Provide the (x, y) coordinate of the cell's center where the given text is located.  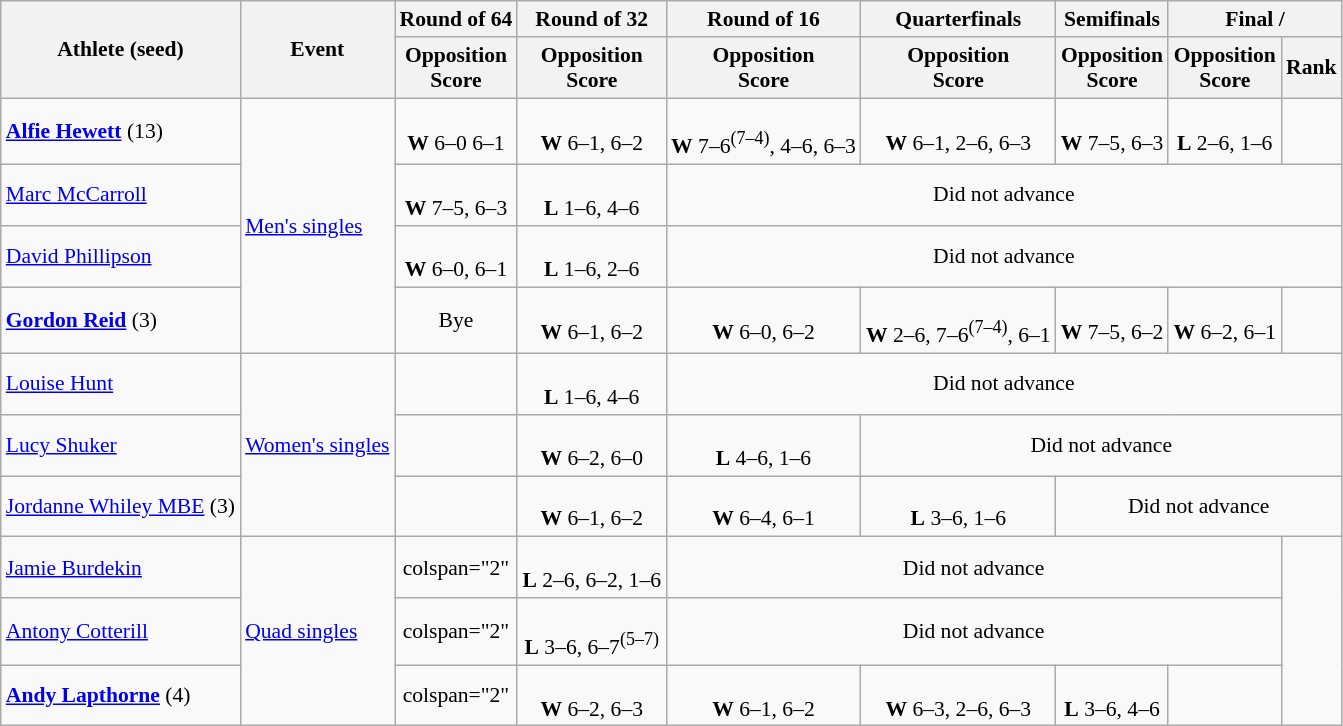
W 7–6(7–4), 4–6, 6–3 (764, 132)
Lucy Shuker (120, 446)
L 2–6, 6–2, 1–6 (592, 568)
Athlete (seed) (120, 50)
Final / (1254, 19)
Jamie Burdekin (120, 568)
Round of 16 (764, 19)
Event (317, 50)
W 6–2, 6–1 (1224, 320)
L 4–6, 1–6 (764, 446)
Andy Lapthorne (4) (120, 696)
W 6–0, 6–1 (456, 256)
W 6–0, 6–2 (764, 320)
Marc McCarroll (120, 196)
Alfie Hewett (13) (120, 132)
W 6–1, 2–6, 6–3 (958, 132)
Quarterfinals (958, 19)
Louise Hunt (120, 384)
Bye (456, 320)
L 3–6, 4–6 (1112, 696)
W 2–6, 7–6(7–4), 6–1 (958, 320)
Gordon Reid (3) (120, 320)
L 1–6, 2–6 (592, 256)
David Phillipson (120, 256)
W 6–2, 6–0 (592, 446)
Men's singles (317, 226)
Quad singles (317, 632)
W 7–5, 6–2 (1112, 320)
Rank (1312, 68)
W 6–3, 2–6, 6–3 (958, 696)
Jordanne Whiley MBE (3) (120, 506)
W 6–0 6–1 (456, 132)
W 6–2, 6–3 (592, 696)
L 3–6, 6–7(5–7) (592, 632)
Semifinals (1112, 19)
Round of 32 (592, 19)
L 3–6, 1–6 (958, 506)
Round of 64 (456, 19)
L 2–6, 1–6 (1224, 132)
Women's singles (317, 446)
Antony Cotterill (120, 632)
W 6–4, 6–1 (764, 506)
